For the text-containing cell, return its midpoint in [X, Y] coordinate format. 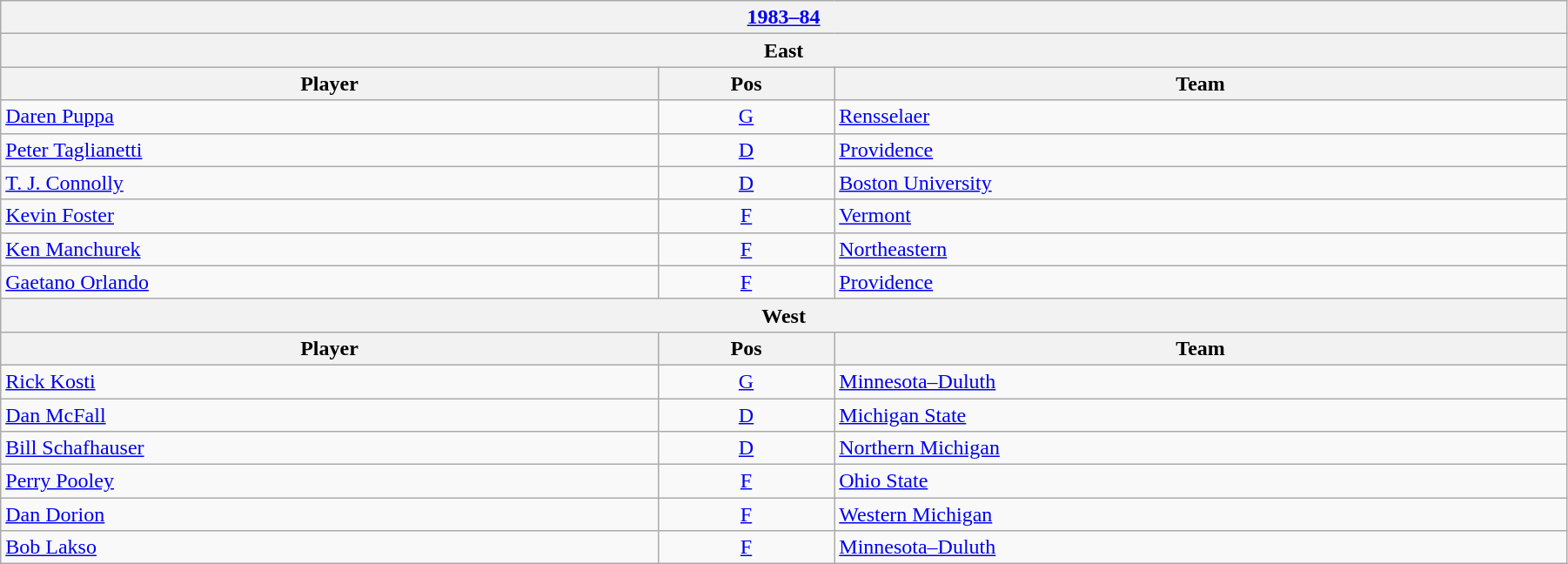
1983–84 [784, 17]
Perry Pooley [330, 481]
West [784, 315]
Ken Manchurek [330, 249]
T. J. Connolly [330, 183]
Dan McFall [330, 415]
East [784, 50]
Bob Lakso [330, 547]
Ohio State [1201, 481]
Kevin Foster [330, 216]
Rensselaer [1201, 117]
Boston University [1201, 183]
Vermont [1201, 216]
Michigan State [1201, 415]
Bill Schafhauser [330, 448]
Dan Dorion [330, 514]
Daren Puppa [330, 117]
Northern Michigan [1201, 448]
Peter Taglianetti [330, 150]
Gaetano Orlando [330, 282]
Northeastern [1201, 249]
Western Michigan [1201, 514]
Rick Kosti [330, 381]
